Detect which cell encompasses the target text, then output its [X, Y] center coordinate. 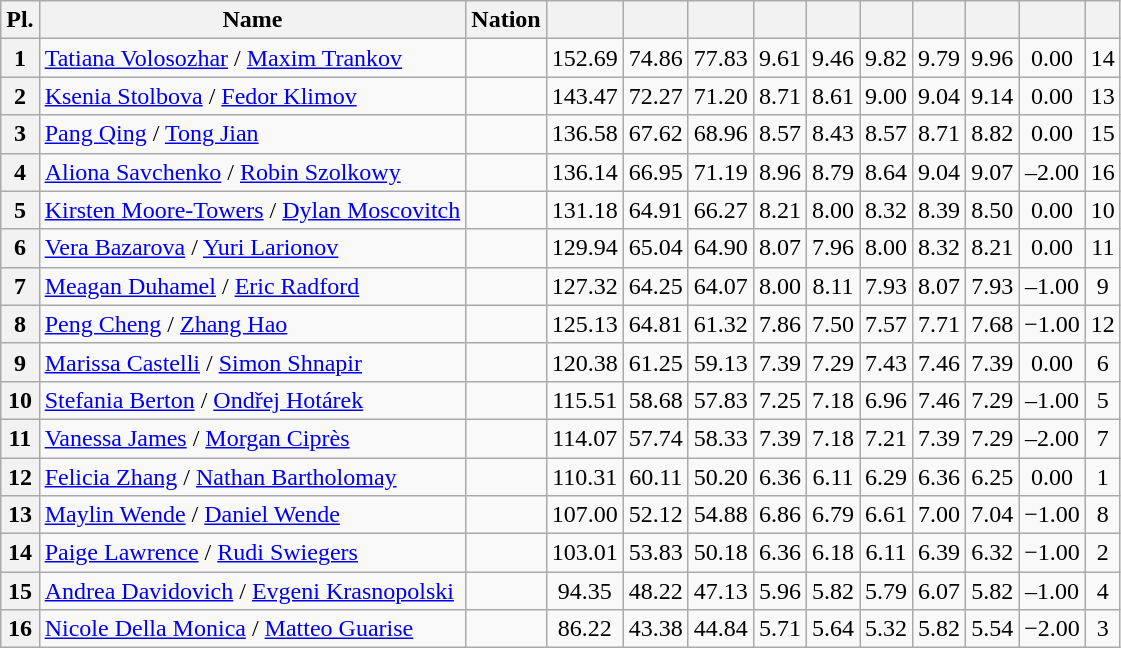
5.96 [780, 591]
Ksenia Stolbova / Fedor Klimov [252, 96]
8.96 [780, 172]
Tatiana Volosozhar / Maxim Trankov [252, 58]
Stefania Berton / Ondřej Hotárek [252, 400]
50.18 [720, 553]
120.38 [584, 362]
9.46 [832, 58]
114.07 [584, 438]
Marissa Castelli / Simon Shnapir [252, 362]
7.00 [940, 515]
Peng Cheng / Zhang Hao [252, 324]
9.14 [992, 96]
115.51 [584, 400]
61.25 [656, 362]
6.29 [886, 477]
57.74 [656, 438]
Nation [506, 20]
65.04 [656, 248]
43.38 [656, 629]
53.83 [656, 553]
6.32 [992, 553]
Name [252, 20]
72.27 [656, 96]
110.31 [584, 477]
8.79 [832, 172]
7.25 [780, 400]
77.83 [720, 58]
Maylin Wende / Daniel Wende [252, 515]
7.43 [886, 362]
52.12 [656, 515]
7.96 [832, 248]
5.79 [886, 591]
5.32 [886, 629]
47.13 [720, 591]
8.82 [992, 134]
7.57 [886, 324]
Vera Bazarova / Yuri Larionov [252, 248]
127.32 [584, 286]
64.81 [656, 324]
5.54 [992, 629]
Meagan Duhamel / Eric Radford [252, 286]
68.96 [720, 134]
129.94 [584, 248]
71.20 [720, 96]
107.00 [584, 515]
67.62 [656, 134]
7.50 [832, 324]
143.47 [584, 96]
5.64 [832, 629]
6.79 [832, 515]
8.61 [832, 96]
8.39 [940, 210]
7.71 [940, 324]
−2.00 [1052, 629]
9.82 [886, 58]
61.32 [720, 324]
7.21 [886, 438]
66.95 [656, 172]
6.96 [886, 400]
66.27 [720, 210]
86.22 [584, 629]
Andrea Davidovich / Evgeni Krasnopolski [252, 591]
58.33 [720, 438]
7.86 [780, 324]
9.79 [940, 58]
9.07 [992, 172]
7.04 [992, 515]
8.50 [992, 210]
Aliona Savchenko / Robin Szolkowy [252, 172]
Vanessa James / Morgan Ciprès [252, 438]
131.18 [584, 210]
Kirsten Moore-Towers / Dylan Moscovitch [252, 210]
50.20 [720, 477]
8.64 [886, 172]
64.25 [656, 286]
Pl. [20, 20]
103.01 [584, 553]
5.71 [780, 629]
6.07 [940, 591]
152.69 [584, 58]
64.90 [720, 248]
59.13 [720, 362]
74.86 [656, 58]
60.11 [656, 477]
94.35 [584, 591]
48.22 [656, 591]
6.18 [832, 553]
136.14 [584, 172]
6.39 [940, 553]
Paige Lawrence / Rudi Swiegers [252, 553]
125.13 [584, 324]
44.84 [720, 629]
6.61 [886, 515]
71.19 [720, 172]
58.68 [656, 400]
9.96 [992, 58]
7.68 [992, 324]
Nicole Della Monica / Matteo Guarise [252, 629]
64.91 [656, 210]
9.00 [886, 96]
6.86 [780, 515]
9.61 [780, 58]
64.07 [720, 286]
Pang Qing / Tong Jian [252, 134]
6.25 [992, 477]
8.11 [832, 286]
8.43 [832, 134]
57.83 [720, 400]
54.88 [720, 515]
Felicia Zhang / Nathan Bartholomay [252, 477]
136.58 [584, 134]
